Scan for the cell matching the given text and deliver its [x, y] coordinate at center. 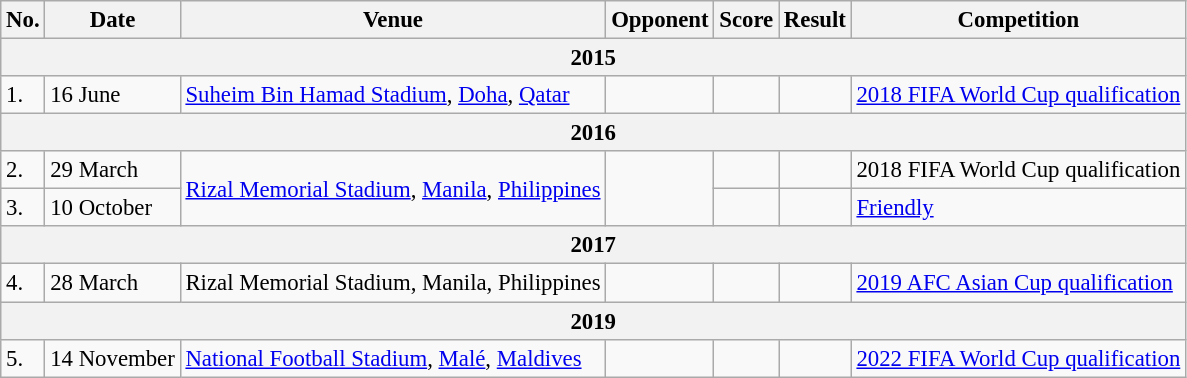
Score [746, 20]
10 October [112, 208]
29 March [112, 170]
Venue [393, 20]
National Football Stadium, Malé, Maldives [393, 358]
No. [23, 20]
2016 [594, 133]
2019 [594, 321]
2019 AFC Asian Cup qualification [1018, 283]
Result [816, 20]
16 June [112, 95]
Opponent [660, 20]
14 November [112, 358]
Competition [1018, 20]
4. [23, 283]
5. [23, 358]
Friendly [1018, 208]
2. [23, 170]
2022 FIFA World Cup qualification [1018, 358]
3. [23, 208]
Date [112, 20]
2015 [594, 58]
1. [23, 95]
Suheim Bin Hamad Stadium, Doha, Qatar [393, 95]
2017 [594, 245]
28 March [112, 283]
